Output the (X, Y) coordinate of the center of the cell containing the given text.  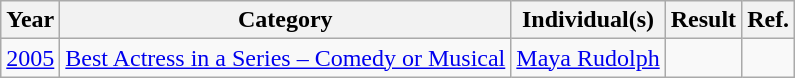
Maya Rudolph (588, 58)
2005 (30, 58)
Result (703, 20)
Best Actress in a Series – Comedy or Musical (286, 58)
Year (30, 20)
Ref. (768, 20)
Category (286, 20)
Individual(s) (588, 20)
